For the text-containing cell, return its midpoint in (X, Y) coordinate format. 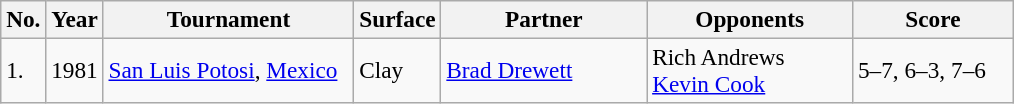
Rich Andrews Kevin Cook (750, 70)
Partner (544, 19)
Score (934, 19)
Tournament (228, 19)
1. (24, 70)
5–7, 6–3, 7–6 (934, 70)
Opponents (750, 19)
1981 (74, 70)
No. (24, 19)
Year (74, 19)
San Luis Potosi, Mexico (228, 70)
Clay (398, 70)
Surface (398, 19)
Brad Drewett (544, 70)
